Provide the (X, Y) coordinate of the cell's center where the given text is located.  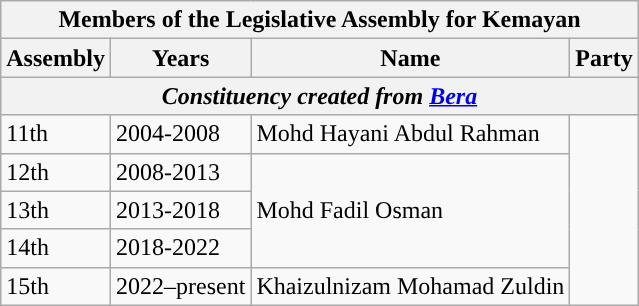
Name (410, 58)
15th (56, 286)
2013-2018 (180, 210)
12th (56, 172)
11th (56, 134)
Mohd Hayani Abdul Rahman (410, 134)
Assembly (56, 58)
14th (56, 248)
Constituency created from Bera (320, 96)
Years (180, 58)
Khaizulnizam Mohamad Zuldin (410, 286)
Mohd Fadil Osman (410, 210)
2004-2008 (180, 134)
2018-2022 (180, 248)
Party (604, 58)
2022–present (180, 286)
Members of the Legislative Assembly for Kemayan (320, 20)
13th (56, 210)
2008-2013 (180, 172)
